For the text-containing cell, return its midpoint in (X, Y) coordinate format. 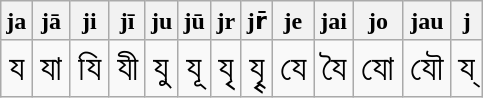
jai (334, 21)
ji (89, 21)
jau (426, 21)
jā (51, 21)
যে (292, 68)
যো (378, 68)
যু (161, 68)
যা (51, 68)
jū (194, 21)
ja (16, 21)
যৌ (426, 68)
যৃ (226, 68)
ju (161, 21)
je (292, 21)
য্ (466, 68)
jo (378, 21)
যূ (194, 68)
যী (128, 68)
যি (89, 68)
jr (226, 21)
jī (128, 21)
j (466, 21)
য (16, 68)
jr̄ (256, 21)
যৄ (256, 68)
যৈ (334, 68)
